Return the [x, y] coordinate for the center point of the cell that contains the specified text.  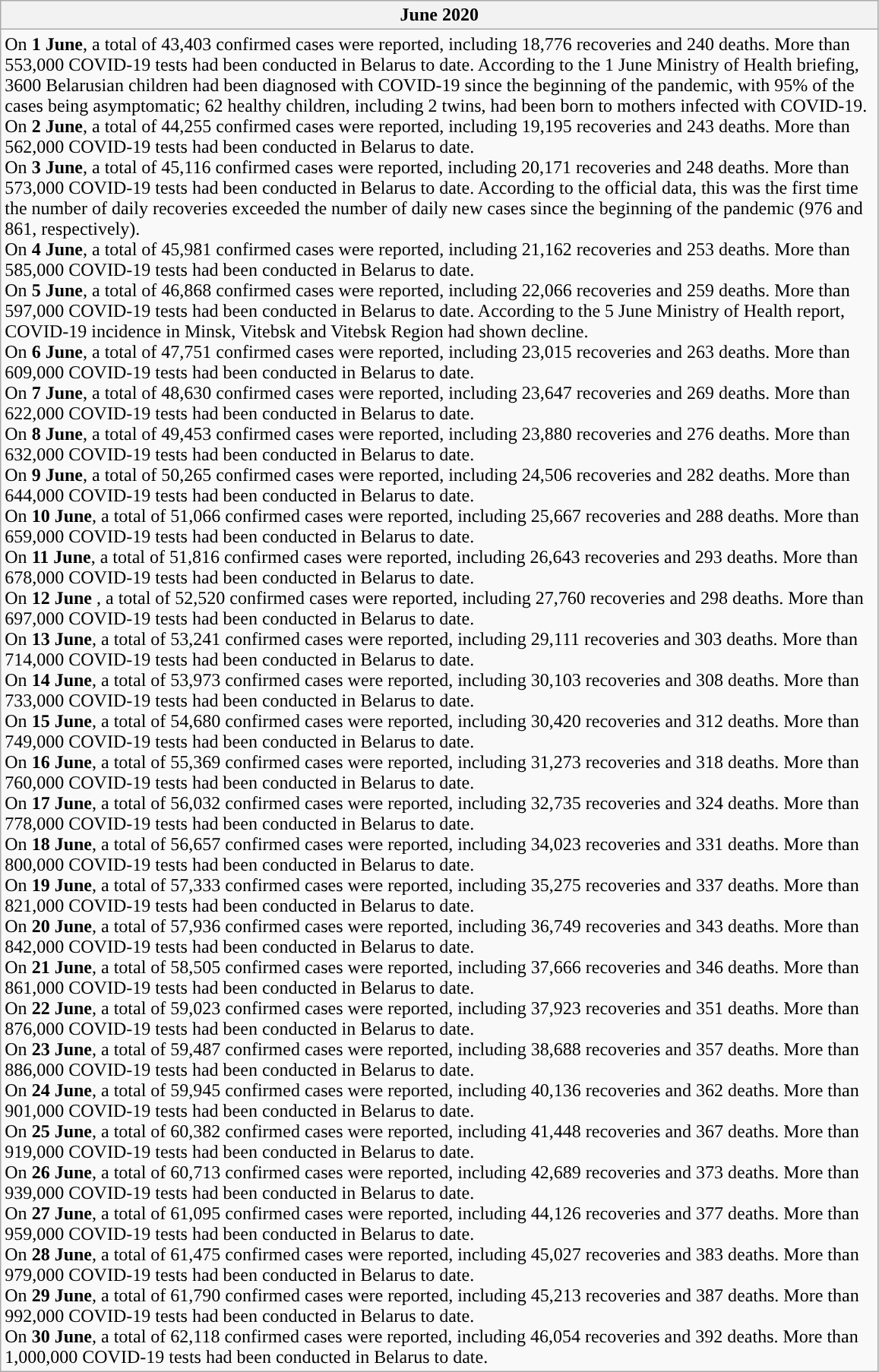
June 2020 [439, 15]
